Determine the (X, Y) coordinate at the center of the cell enclosing the given text.  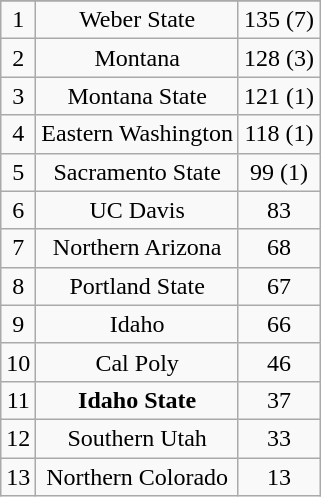
5 (18, 172)
6 (18, 210)
118 (1) (278, 134)
Portland State (138, 286)
33 (278, 438)
4 (18, 134)
37 (278, 400)
2 (18, 58)
7 (18, 248)
66 (278, 324)
121 (1) (278, 96)
Northern Arizona (138, 248)
Eastern Washington (138, 134)
UC Davis (138, 210)
Montana (138, 58)
9 (18, 324)
67 (278, 286)
3 (18, 96)
Southern Utah (138, 438)
Idaho State (138, 400)
128 (3) (278, 58)
1 (18, 20)
46 (278, 362)
8 (18, 286)
Cal Poly (138, 362)
Northern Colorado (138, 477)
99 (1) (278, 172)
Weber State (138, 20)
68 (278, 248)
10 (18, 362)
Sacramento State (138, 172)
12 (18, 438)
83 (278, 210)
135 (7) (278, 20)
Idaho (138, 324)
Montana State (138, 96)
11 (18, 400)
